Extract the [X, Y] coordinate from the center of the cell holding the provided text.  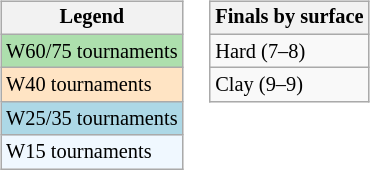
Finals by surface [289, 18]
W15 tournaments [92, 152]
W40 tournaments [92, 85]
Clay (9–9) [289, 85]
Hard (7–8) [289, 51]
W60/75 tournaments [92, 51]
W25/35 tournaments [92, 119]
Legend [92, 18]
